Locate the cell with the specified text and output its [x, y] center coordinate. 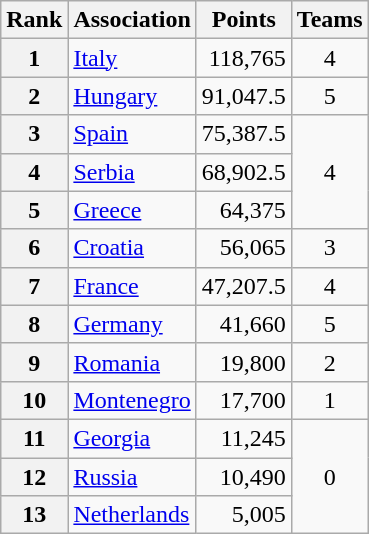
Italy [132, 58]
75,387.5 [244, 134]
France [132, 286]
10 [34, 400]
68,902.5 [244, 172]
0 [330, 476]
Montenegro [132, 400]
Netherlands [132, 515]
Croatia [132, 248]
Greece [132, 210]
Romania [132, 362]
13 [34, 515]
56,065 [244, 248]
Spain [132, 134]
Association [132, 20]
7 [34, 286]
5,005 [244, 515]
Hungary [132, 96]
9 [34, 362]
91,047.5 [244, 96]
118,765 [244, 58]
41,660 [244, 324]
17,700 [244, 400]
10,490 [244, 477]
11,245 [244, 438]
8 [34, 324]
11 [34, 438]
Serbia [132, 172]
12 [34, 477]
Rank [34, 20]
Georgia [132, 438]
6 [34, 248]
64,375 [244, 210]
Teams [330, 20]
47,207.5 [244, 286]
Russia [132, 477]
Points [244, 20]
Germany [132, 324]
19,800 [244, 362]
